Return the (x, y) coordinate for the center point of the cell that contains the specified text.  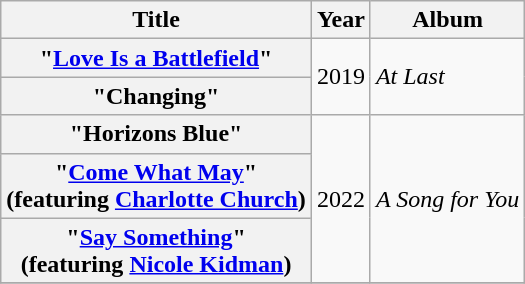
Title (156, 20)
2022 (340, 199)
"Changing" (156, 96)
"Horizons Blue" (156, 134)
"Say Something" (featuring Nicole Kidman) (156, 250)
Album (447, 20)
Year (340, 20)
At Last (447, 77)
"Love Is a Battlefield" (156, 58)
"Come What May" (featuring Charlotte Church) (156, 186)
A Song for You (447, 199)
2019 (340, 77)
